Locate the cell with the specified text and output its (X, Y) center coordinate. 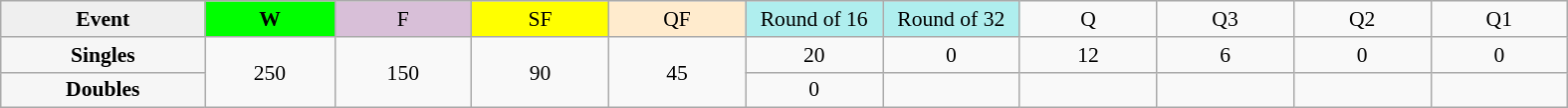
12 (1088, 55)
Doubles (104, 90)
250 (270, 72)
6 (1226, 55)
Event (104, 19)
SF (541, 19)
F (403, 19)
Singles (104, 55)
Round of 16 (814, 19)
QF (677, 19)
Q3 (1226, 19)
90 (541, 72)
45 (677, 72)
Q1 (1499, 19)
Round of 32 (951, 19)
150 (403, 72)
Q2 (1362, 19)
W (270, 19)
Q (1088, 19)
20 (814, 55)
